Return the (x, y) coordinate for the center point of the cell that contains the specified text.  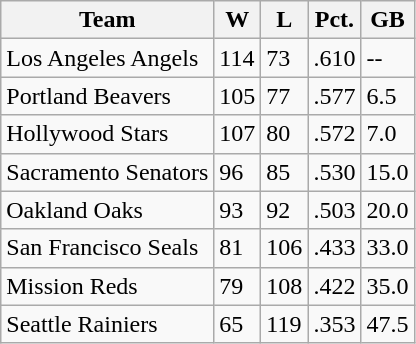
105 (238, 96)
119 (284, 324)
.422 (334, 286)
73 (284, 58)
Seattle Rainiers (108, 324)
.530 (334, 172)
6.5 (388, 96)
GB (388, 20)
15.0 (388, 172)
.572 (334, 134)
33.0 (388, 248)
65 (238, 324)
7.0 (388, 134)
Mission Reds (108, 286)
81 (238, 248)
108 (284, 286)
107 (238, 134)
-- (388, 58)
35.0 (388, 286)
Pct. (334, 20)
L (284, 20)
Oakland Oaks (108, 210)
Portland Beavers (108, 96)
Sacramento Senators (108, 172)
.577 (334, 96)
Team (108, 20)
Los Angeles Angels (108, 58)
20.0 (388, 210)
W (238, 20)
85 (284, 172)
.353 (334, 324)
.433 (334, 248)
.610 (334, 58)
80 (284, 134)
.503 (334, 210)
79 (238, 286)
77 (284, 96)
47.5 (388, 324)
114 (238, 58)
93 (238, 210)
106 (284, 248)
96 (238, 172)
Hollywood Stars (108, 134)
San Francisco Seals (108, 248)
92 (284, 210)
